Pinpoint the cell where the given text exists, returning its [X, Y] midpoint coordinate. 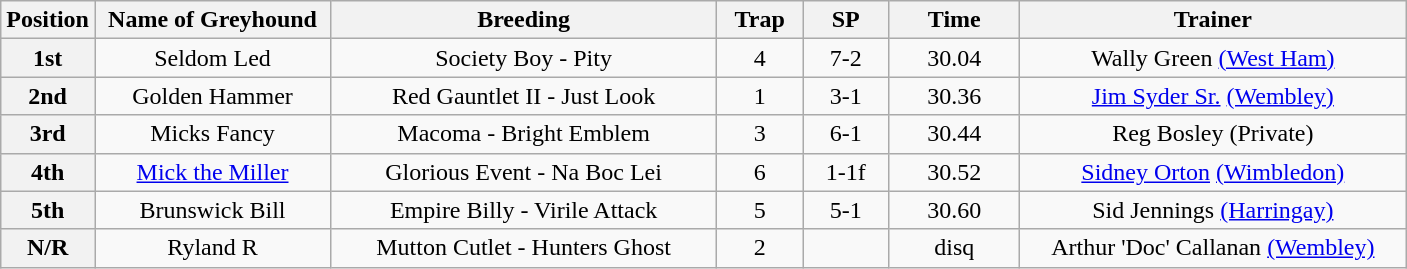
7-2 [846, 58]
Glorious Event - Na Boc Lei [524, 172]
4th [48, 172]
30.36 [954, 96]
Name of Greyhound [212, 20]
Society Boy - Pity [524, 58]
5th [48, 210]
1 [760, 96]
30.04 [954, 58]
3-1 [846, 96]
30.60 [954, 210]
Reg Bosley (Private) [1213, 134]
N/R [48, 248]
Ryland R [212, 248]
Position [48, 20]
Breeding [524, 20]
Golden Hammer [212, 96]
SP [846, 20]
Micks Fancy [212, 134]
6-1 [846, 134]
Time [954, 20]
30.52 [954, 172]
Jim Syder Sr. (Wembley) [1213, 96]
2 [760, 248]
4 [760, 58]
Macoma - Bright Emblem [524, 134]
Wally Green (West Ham) [1213, 58]
3 [760, 134]
2nd [48, 96]
1-1f [846, 172]
1st [48, 58]
Trainer [1213, 20]
Mick the Miller [212, 172]
30.44 [954, 134]
Trap [760, 20]
Red Gauntlet II - Just Look [524, 96]
Mutton Cutlet - Hunters Ghost [524, 248]
Brunswick Bill [212, 210]
5 [760, 210]
Arthur 'Doc' Callanan (Wembley) [1213, 248]
6 [760, 172]
3rd [48, 134]
disq [954, 248]
Seldom Led [212, 58]
Sidney Orton (Wimbledon) [1213, 172]
5-1 [846, 210]
Sid Jennings (Harringay) [1213, 210]
Empire Billy - Virile Attack [524, 210]
